For the text-containing cell, return its midpoint in [x, y] coordinate format. 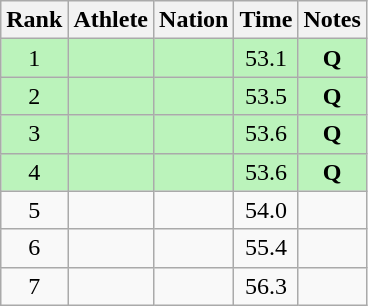
56.3 [266, 286]
53.5 [266, 96]
4 [34, 172]
2 [34, 96]
5 [34, 210]
Notes [332, 20]
55.4 [266, 248]
54.0 [266, 210]
6 [34, 248]
3 [34, 134]
Nation [194, 20]
7 [34, 286]
Athlete [111, 20]
53.1 [266, 58]
Time [266, 20]
1 [34, 58]
Rank [34, 20]
